Capture the cell that displays the provided text and extract its (x, y) central coordinate. 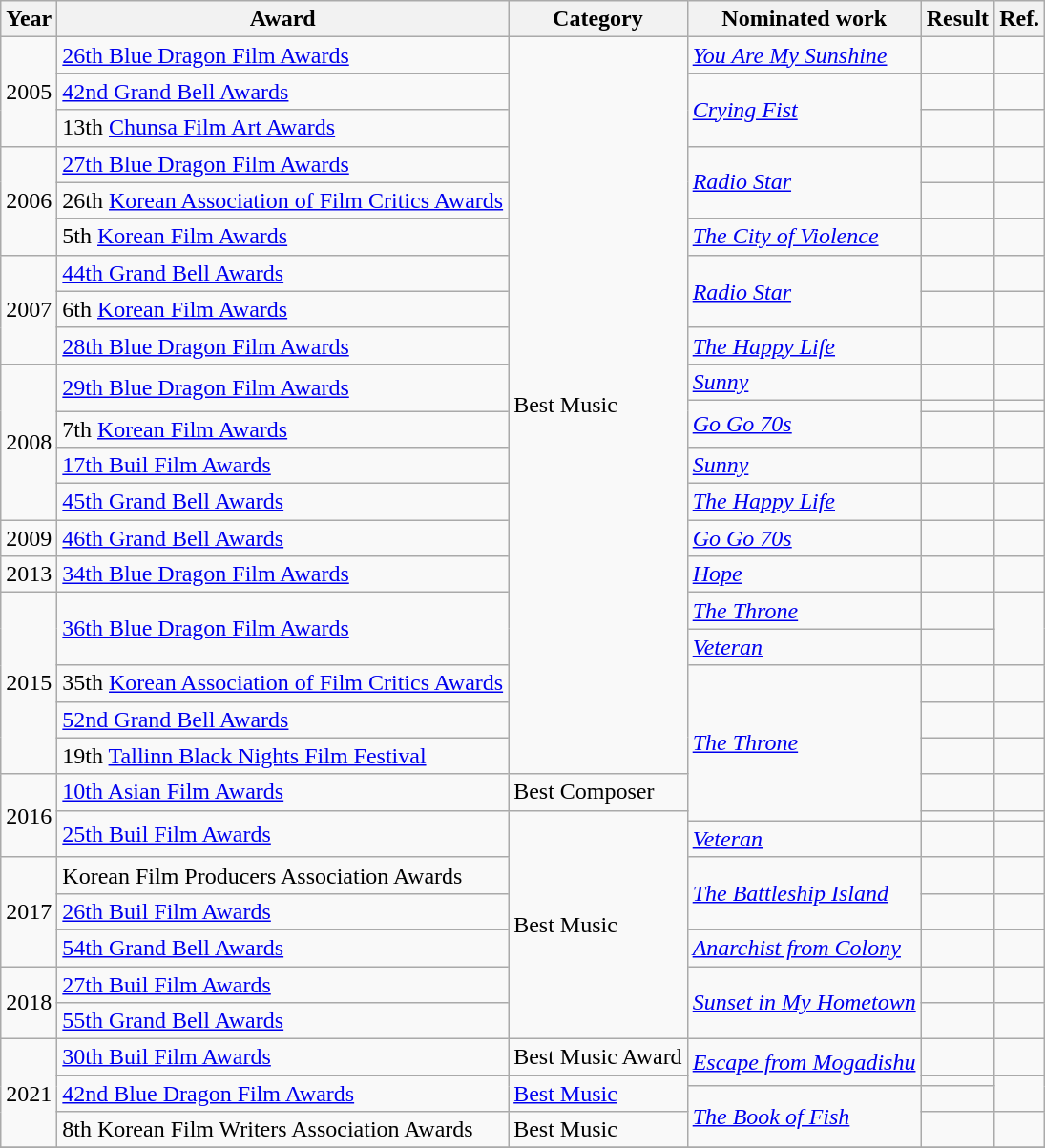
2018 (29, 1002)
Ref. (1019, 19)
45th Grand Bell Awards (282, 502)
Year (29, 19)
Escape from Mogadishu (804, 1063)
52nd Grand Bell Awards (282, 720)
Anarchist from Colony (804, 948)
Sunset in My Hometown (804, 1002)
Crying Fist (804, 110)
The City of Violence (804, 237)
36th Blue Dragon Film Awards (282, 629)
2008 (29, 441)
You Are My Sunshine (804, 55)
26th Blue Dragon Film Awards (282, 55)
Best Composer (598, 792)
35th Korean Association of Film Critics Awards (282, 683)
2015 (29, 683)
6th Korean Film Awards (282, 309)
26th Korean Association of Film Critics Awards (282, 200)
2009 (29, 538)
Award (282, 19)
42nd Blue Dragon Film Awards (282, 1094)
Result (957, 19)
Hope (804, 574)
2021 (29, 1094)
54th Grand Bell Awards (282, 948)
2013 (29, 574)
17th Buil Film Awards (282, 466)
Best Music Award (598, 1057)
Nominated work (804, 19)
13th Chunsa Film Art Awards (282, 128)
5th Korean Film Awards (282, 237)
19th Tallinn Black Nights Film Festival (282, 756)
29th Blue Dragon Film Awards (282, 387)
44th Grand Bell Awards (282, 273)
2005 (29, 92)
34th Blue Dragon Film Awards (282, 574)
The Book of Fish (804, 1117)
27th Blue Dragon Film Awards (282, 164)
28th Blue Dragon Film Awards (282, 345)
30th Buil Film Awards (282, 1057)
2017 (29, 911)
2007 (29, 309)
Korean Film Producers Association Awards (282, 875)
26th Buil Film Awards (282, 911)
8th Korean Film Writers Association Awards (282, 1130)
7th Korean Film Awards (282, 428)
10th Asian Film Awards (282, 792)
2006 (29, 200)
Category (598, 19)
27th Buil Film Awards (282, 984)
46th Grand Bell Awards (282, 538)
The Battleship Island (804, 893)
42nd Grand Bell Awards (282, 92)
2016 (29, 815)
25th Buil Film Awards (282, 834)
55th Grand Bell Awards (282, 1021)
